Extract the (X, Y) coordinate from the center of the cell holding the provided text.  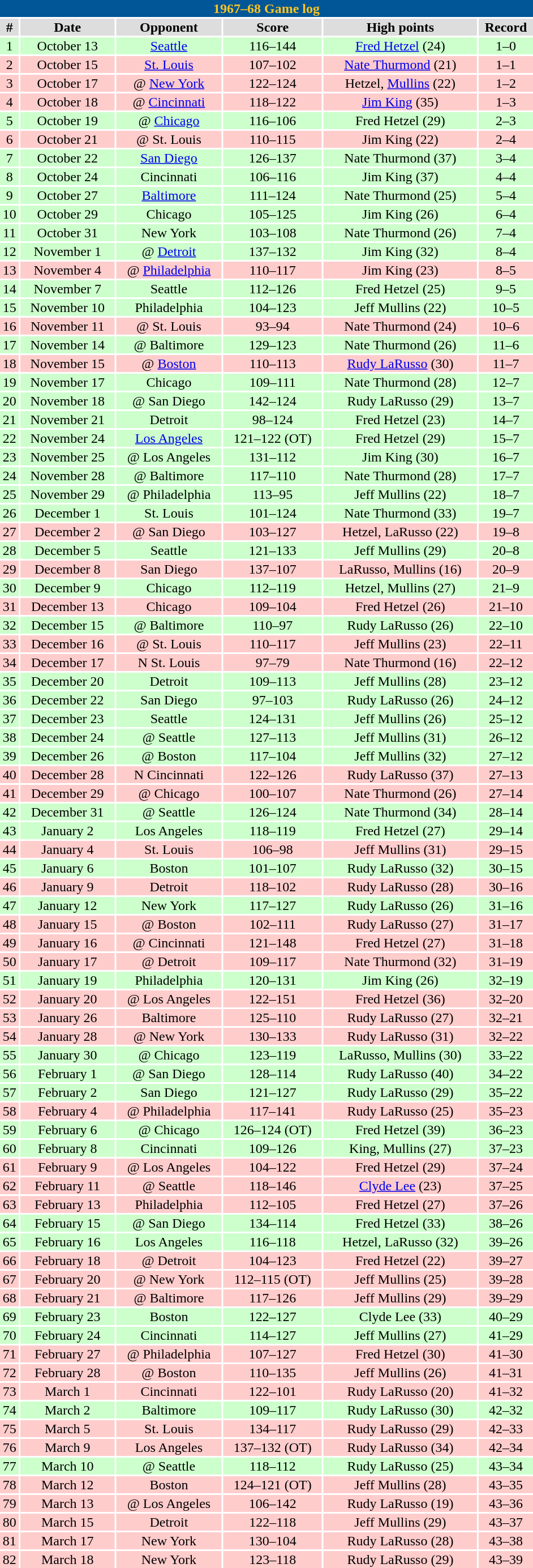
Fred Hetzel (33) (401, 1223)
February 18 (67, 1261)
98–124 (273, 420)
1–1 (506, 65)
Rudy LaRusso (20) (401, 1391)
February 11 (67, 1186)
Rudy LaRusso (34) (401, 1447)
Fred Hetzel (36) (401, 999)
101–124 (273, 513)
22–12 (506, 663)
59 (9, 1130)
3–4 (506, 158)
December 17 (67, 663)
2–4 (506, 139)
26 (9, 513)
18–7 (506, 494)
117–127 (273, 905)
20 (9, 401)
137–107 (273, 569)
17 (9, 345)
29–14 (506, 831)
22–10 (506, 625)
December 28 (67, 775)
Jim King (30) (401, 457)
Clyde Lee (23) (401, 1186)
39–26 (506, 1242)
42 (9, 812)
Rudy LaRusso (31) (401, 1036)
43–36 (506, 1503)
17–7 (506, 476)
4 (9, 102)
48 (9, 924)
32 (9, 625)
110–115 (273, 139)
Jim King (35) (401, 102)
28 (9, 550)
19–8 (506, 532)
126–124 (273, 812)
21 (9, 420)
122–124 (273, 83)
5–4 (506, 195)
Score (273, 27)
117–126 (273, 1298)
# (9, 27)
64 (9, 1223)
February 20 (67, 1279)
43–39 (506, 1560)
116–144 (273, 46)
77 (9, 1466)
January 17 (67, 962)
111–124 (273, 195)
Fred Hetzel (26) (401, 606)
117–104 (273, 756)
November 25 (67, 457)
15 (9, 307)
3 (9, 83)
123–119 (273, 1055)
39–29 (506, 1298)
80 (9, 1522)
42–34 (506, 1447)
16–7 (506, 457)
37–24 (506, 1167)
29 (9, 569)
107–102 (273, 65)
January 2 (67, 831)
13–7 (506, 401)
33–22 (506, 1055)
February 21 (67, 1298)
109–111 (273, 382)
122–126 (273, 775)
23–12 (506, 681)
October 17 (67, 83)
1967–68 Game log (266, 8)
109–104 (273, 606)
12–7 (506, 382)
October 18 (67, 102)
Jeff Mullins (32) (401, 756)
February 4 (67, 1111)
21–10 (506, 606)
35–22 (506, 1092)
14–7 (506, 420)
10–5 (506, 307)
130–104 (273, 1541)
127–113 (273, 737)
39 (9, 756)
January 6 (67, 868)
49 (9, 943)
112–105 (273, 1204)
Hetzel, Mullins (27) (401, 588)
December 2 (67, 532)
112–115 (OT) (273, 1279)
January 4 (67, 849)
131–112 (273, 457)
67 (9, 1279)
36–23 (506, 1130)
41–29 (506, 1335)
18 (9, 364)
Jim King (22) (401, 139)
December 31 (67, 812)
December 8 (67, 569)
78 (9, 1485)
November 18 (67, 401)
29–15 (506, 849)
November 10 (67, 307)
134–114 (273, 1223)
8–4 (506, 251)
February 2 (67, 1092)
Nate Thurmond (24) (401, 326)
32–20 (506, 999)
13 (9, 270)
16 (9, 326)
114–127 (273, 1335)
38–26 (506, 1223)
November 24 (67, 438)
Jeff Mullins (25) (401, 1279)
Fred Hetzel (25) (401, 289)
72 (9, 1373)
37–26 (506, 1204)
March 15 (67, 1522)
1–0 (506, 46)
February 27 (67, 1354)
121–133 (273, 550)
Nate Thurmond (25) (401, 195)
118–119 (273, 831)
October 19 (67, 121)
62 (9, 1186)
110–97 (273, 625)
116–106 (273, 121)
Jeff Mullins (23) (401, 644)
118–146 (273, 1186)
11–6 (506, 345)
37 (9, 719)
128–114 (273, 1074)
Nate Thurmond (32) (401, 962)
October 29 (67, 214)
Fred Hetzel (22) (401, 1261)
March 17 (67, 1541)
109–126 (273, 1148)
Date (67, 27)
43–38 (506, 1541)
106–142 (273, 1503)
103–127 (273, 532)
March 13 (67, 1503)
50 (9, 962)
75 (9, 1429)
107–127 (273, 1354)
32–22 (506, 1036)
122–151 (273, 999)
117–141 (273, 1111)
124–121 (OT) (273, 1485)
7 (9, 158)
40–29 (506, 1317)
33 (9, 644)
44 (9, 849)
31–18 (506, 943)
66 (9, 1261)
106–98 (273, 849)
137–132 (273, 251)
December 22 (67, 700)
24 (9, 476)
23 (9, 457)
39–28 (506, 1279)
December 26 (67, 756)
8 (9, 177)
121–127 (273, 1092)
Nate Thurmond (37) (401, 158)
February 6 (67, 1130)
37–25 (506, 1186)
125–110 (273, 1018)
121–122 (OT) (273, 438)
March 12 (67, 1485)
34 (9, 663)
19 (9, 382)
47 (9, 905)
December 16 (67, 644)
43–35 (506, 1485)
20–8 (506, 550)
74 (9, 1410)
December 1 (67, 513)
February 24 (67, 1335)
December 24 (67, 737)
116–118 (273, 1242)
104–122 (273, 1167)
12 (9, 251)
122–127 (273, 1317)
120–131 (273, 980)
February 23 (67, 1317)
113–95 (273, 494)
43–37 (506, 1522)
93–94 (273, 326)
31–16 (506, 905)
Rudy LaRusso (37) (401, 775)
March 5 (67, 1429)
1–3 (506, 102)
6–4 (506, 214)
56 (9, 1074)
126–137 (273, 158)
121–148 (273, 943)
53 (9, 1018)
82 (9, 1560)
122–118 (273, 1522)
January 26 (67, 1018)
103–108 (273, 233)
118–112 (273, 1466)
65 (9, 1242)
32–19 (506, 980)
November 11 (67, 326)
42–32 (506, 1410)
December 29 (67, 793)
110–135 (273, 1373)
41 (9, 793)
Hetzel, LaRusso (32) (401, 1242)
22–11 (506, 644)
73 (9, 1391)
25 (9, 494)
4–4 (506, 177)
41–31 (506, 1373)
69 (9, 1317)
35 (9, 681)
October 24 (67, 177)
110–113 (273, 364)
118–102 (273, 887)
26–12 (506, 737)
Nate Thurmond (16) (401, 663)
11 (9, 233)
Jeff Mullins (27) (401, 1335)
46 (9, 887)
N Cincinnati (169, 775)
February 9 (67, 1167)
51 (9, 980)
35–23 (506, 1111)
LaRusso, Mullins (16) (401, 569)
N St. Louis (169, 663)
February 16 (67, 1242)
124–131 (273, 719)
January 20 (67, 999)
100–107 (273, 793)
129–123 (273, 345)
January 16 (67, 943)
October 27 (67, 195)
63 (9, 1204)
November 17 (67, 382)
54 (9, 1036)
61 (9, 1167)
137–132 (OT) (273, 1447)
October 13 (67, 46)
9 (9, 195)
142–124 (273, 401)
70 (9, 1335)
March 2 (67, 1410)
60 (9, 1148)
79 (9, 1503)
Jim King (32) (401, 251)
37–23 (506, 1148)
Rudy LaRusso (19) (401, 1503)
December 15 (67, 625)
November 29 (67, 494)
11–7 (506, 364)
1 (9, 46)
Rudy LaRusso (32) (401, 868)
27–12 (506, 756)
109–113 (273, 681)
97–79 (273, 663)
105–125 (273, 214)
117–110 (273, 476)
Jim King (23) (401, 270)
126–124 (OT) (273, 1130)
Nate Thurmond (34) (401, 812)
Hetzel, LaRusso (22) (401, 532)
October 21 (67, 139)
1–2 (506, 83)
30–15 (506, 868)
118–122 (273, 102)
40 (9, 775)
32–21 (506, 1018)
14 (9, 289)
21–9 (506, 588)
7–4 (506, 233)
Fred Hetzel (30) (401, 1354)
34–22 (506, 1074)
8–5 (506, 270)
112–126 (273, 289)
March 1 (67, 1391)
February 15 (67, 1223)
43 (9, 831)
November 7 (67, 289)
February 1 (67, 1074)
Fred Hetzel (24) (401, 46)
February 28 (67, 1373)
December 20 (67, 681)
27–14 (506, 793)
134–117 (273, 1429)
December 23 (67, 719)
9–5 (506, 289)
57 (9, 1092)
Clyde Lee (33) (401, 1317)
25–12 (506, 719)
20–9 (506, 569)
130–133 (273, 1036)
October 31 (67, 233)
41–30 (506, 1354)
Fred Hetzel (23) (401, 420)
November 15 (67, 364)
27–13 (506, 775)
November 28 (67, 476)
42–33 (506, 1429)
68 (9, 1298)
High points (401, 27)
November 21 (67, 420)
February 8 (67, 1148)
102–111 (273, 924)
6 (9, 139)
122–101 (273, 1391)
10–6 (506, 326)
January 19 (67, 980)
Nate Thurmond (33) (401, 513)
Rudy LaRusso (40) (401, 1074)
28–14 (506, 812)
15–7 (506, 438)
31 (9, 606)
November 4 (67, 270)
55 (9, 1055)
106–116 (273, 177)
31–19 (506, 962)
41–32 (506, 1391)
January 30 (67, 1055)
45 (9, 868)
5 (9, 121)
Opponent (169, 27)
2 (9, 65)
March 10 (67, 1466)
2–3 (506, 121)
27 (9, 532)
December 9 (67, 588)
January 28 (67, 1036)
30–16 (506, 887)
81 (9, 1541)
Nate Thurmond (21) (401, 65)
97–103 (273, 700)
November 1 (67, 251)
March 9 (67, 1447)
February 13 (67, 1204)
Jim King (37) (401, 177)
November 14 (67, 345)
123–118 (273, 1560)
22 (9, 438)
38 (9, 737)
39–27 (506, 1261)
October 22 (67, 158)
December 5 (67, 550)
March 18 (67, 1560)
Hetzel, Mullins (22) (401, 83)
January 9 (67, 887)
52 (9, 999)
December 13 (67, 606)
43–34 (506, 1466)
31–17 (506, 924)
January 15 (67, 924)
24–12 (506, 700)
January 12 (67, 905)
LaRusso, Mullins (30) (401, 1055)
King, Mullins (27) (401, 1148)
36 (9, 700)
Record (506, 27)
19–7 (506, 513)
October 15 (67, 65)
Fred Hetzel (39) (401, 1130)
112–119 (273, 588)
101–107 (273, 868)
71 (9, 1354)
30 (9, 588)
76 (9, 1447)
58 (9, 1111)
10 (9, 214)
